Detect which cell encompasses the target text, then output its [x, y] center coordinate. 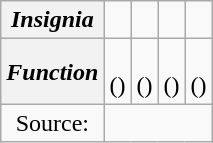
Insignia [52, 20]
Function [52, 72]
Source: [52, 123]
